Locate the cell with the specified text and output its (X, Y) center coordinate. 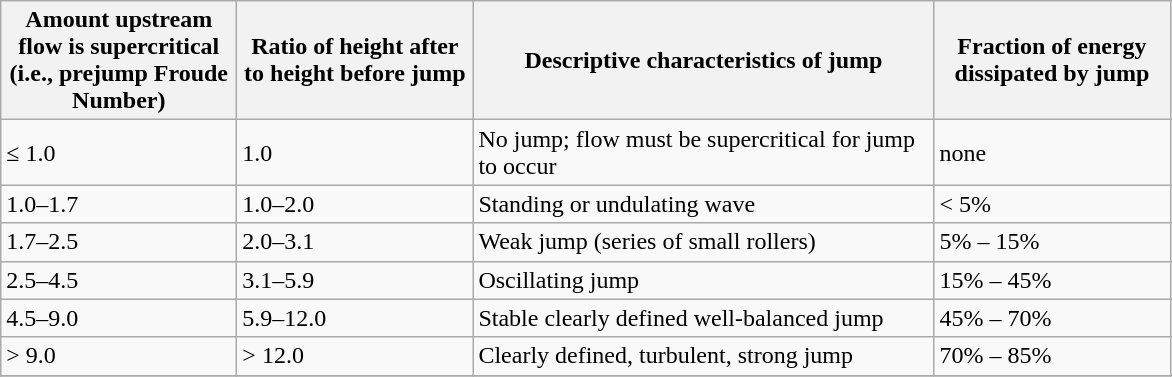
5.9–12.0 (355, 318)
Stable clearly defined well-balanced jump (704, 318)
none (1052, 152)
Weak jump (series of small rollers) (704, 242)
3.1–5.9 (355, 280)
Fraction of energy dissipated by jump (1052, 60)
No jump; flow must be supercritical for jump to occur (704, 152)
45% – 70% (1052, 318)
4.5–9.0 (119, 318)
< 5% (1052, 204)
1.0 (355, 152)
Amount upstream flow is supercritical (i.e., prejump Froude Number) (119, 60)
1.7–2.5 (119, 242)
1.0–1.7 (119, 204)
> 9.0 (119, 356)
Descriptive characteristics of jump (704, 60)
> 12.0 (355, 356)
Oscillating jump (704, 280)
Standing or undulating wave (704, 204)
1.0–2.0 (355, 204)
≤ 1.0 (119, 152)
Clearly defined, turbulent, strong jump (704, 356)
Ratio of height after to height before jump (355, 60)
5% – 15% (1052, 242)
2.5–4.5 (119, 280)
70% – 85% (1052, 356)
15% – 45% (1052, 280)
2.0–3.1 (355, 242)
